Scan for the cell matching the given text and deliver its [x, y] coordinate at center. 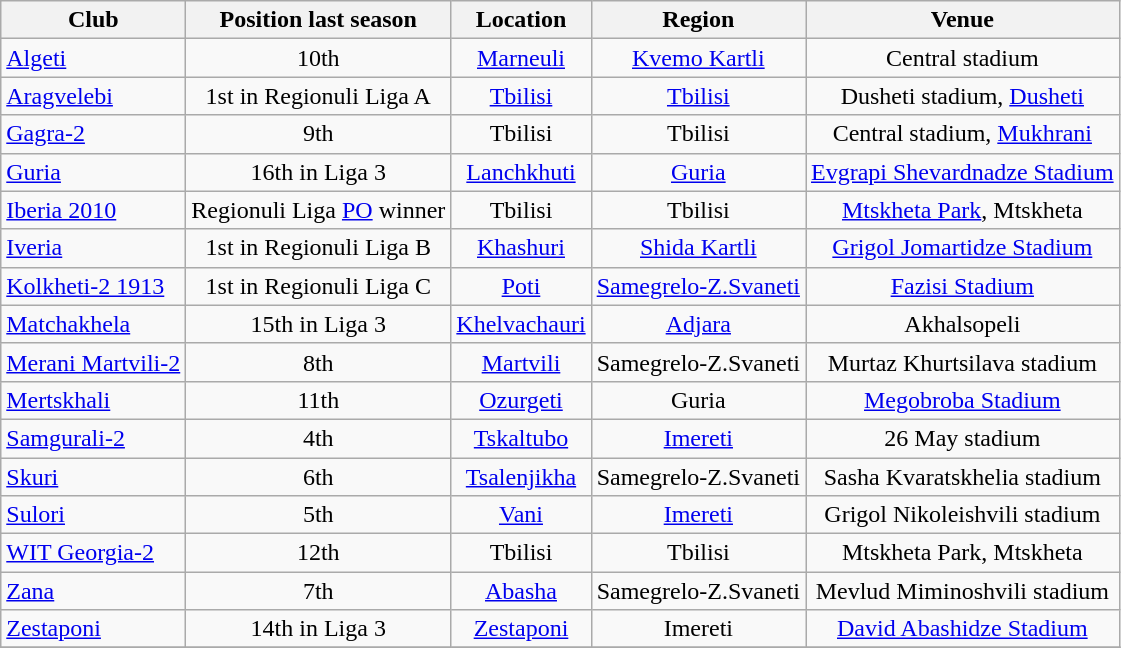
Central stadium, Mukhrani [963, 134]
4th [318, 438]
Evgrapi Shevardnadze Stadium [963, 172]
Martvili [521, 362]
10th [318, 58]
Iberia 2010 [94, 210]
Regionuli Liga PO winner [318, 210]
Adjara [698, 324]
Region [698, 20]
David Abashidze Stadium [963, 629]
Aragvelebi [94, 96]
Position last season [318, 20]
Grigol Jomartidze Stadium [963, 248]
Shida Kartli [698, 248]
7th [318, 591]
Algeti [94, 58]
Khashuri [521, 248]
Tskaltubo [521, 438]
1st in Regionuli Liga B [318, 248]
Vani [521, 515]
Grigol Nikoleishvili stadium [963, 515]
16th in Liga 3 [318, 172]
Kolkheti-2 1913 [94, 286]
Zana [94, 591]
Gagra-2 [94, 134]
12th [318, 553]
Megobroba Stadium [963, 400]
Matchakhela [94, 324]
Ozurgeti [521, 400]
Mertskhali [94, 400]
Samgurali-2 [94, 438]
9th [318, 134]
WIT Georgia-2 [94, 553]
8th [318, 362]
Iveria [94, 248]
Merani Martvili-2 [94, 362]
Location [521, 20]
Abasha [521, 591]
15th in Liga 3 [318, 324]
Marneuli [521, 58]
1st in Regionuli Liga A [318, 96]
6th [318, 477]
Tsalenjikha [521, 477]
Sasha Kvaratskhelia stadium [963, 477]
Kvemo Kartli [698, 58]
Club [94, 20]
1st in Regionuli Liga C [318, 286]
Dusheti stadium, Dusheti [963, 96]
Murtaz Khurtsilava stadium [963, 362]
Skuri [94, 477]
5th [318, 515]
Poti [521, 286]
Central stadium [963, 58]
Mevlud Miminoshvili stadium [963, 591]
11th [318, 400]
Fazisi Stadium [963, 286]
Lanchkhuti [521, 172]
Sulori [94, 515]
14th in Liga 3 [318, 629]
Khelvachauri [521, 324]
26 May stadium [963, 438]
Venue [963, 20]
Akhalsopeli [963, 324]
